Capture the cell that displays the provided text and extract its [X, Y] central coordinate. 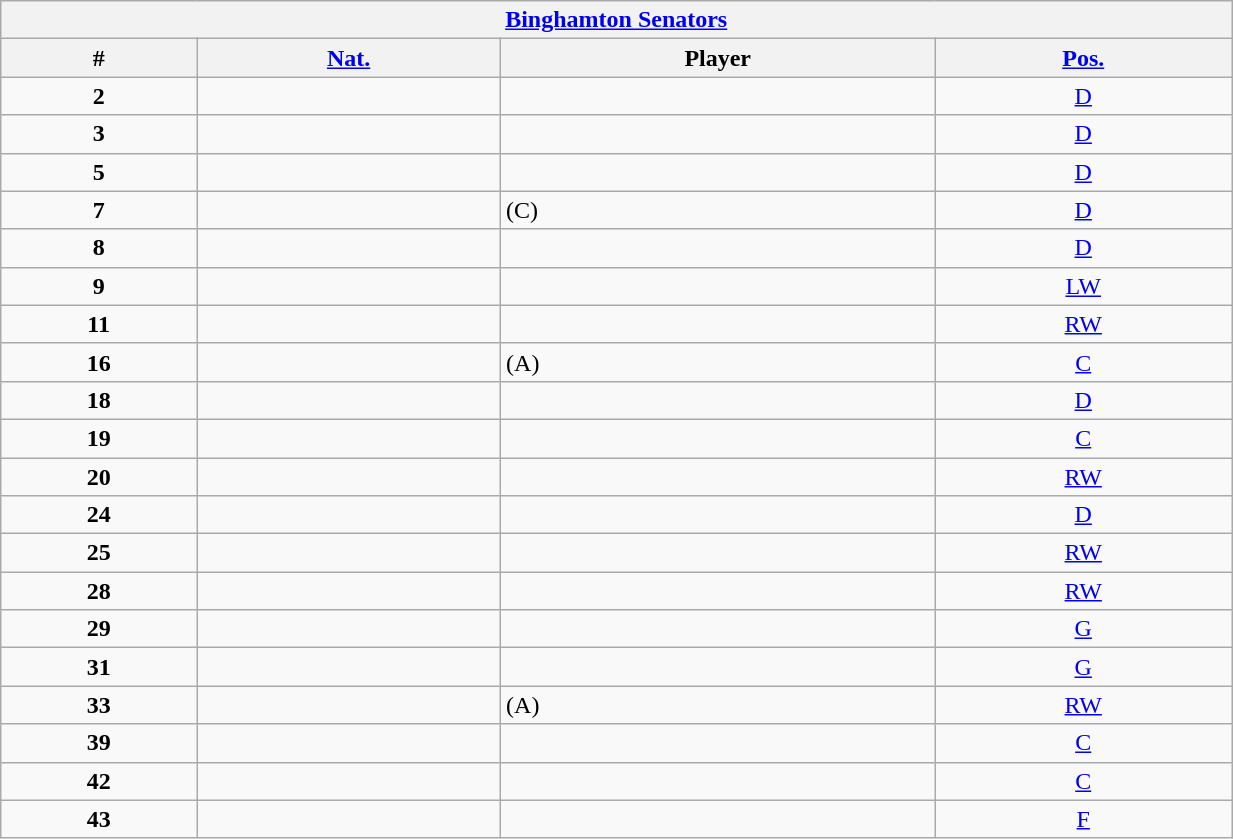
20 [99, 477]
Nat. [349, 58]
8 [99, 248]
31 [99, 667]
24 [99, 515]
39 [99, 743]
3 [99, 134]
2 [99, 96]
Player [718, 58]
11 [99, 324]
19 [99, 438]
28 [99, 591]
LW [1084, 286]
29 [99, 629]
# [99, 58]
9 [99, 286]
F [1084, 819]
(C) [718, 210]
5 [99, 172]
Binghamton Senators [616, 20]
Pos. [1084, 58]
42 [99, 781]
25 [99, 553]
16 [99, 362]
7 [99, 210]
18 [99, 400]
43 [99, 819]
33 [99, 705]
